Scan for the cell matching the given text and deliver its (x, y) coordinate at center. 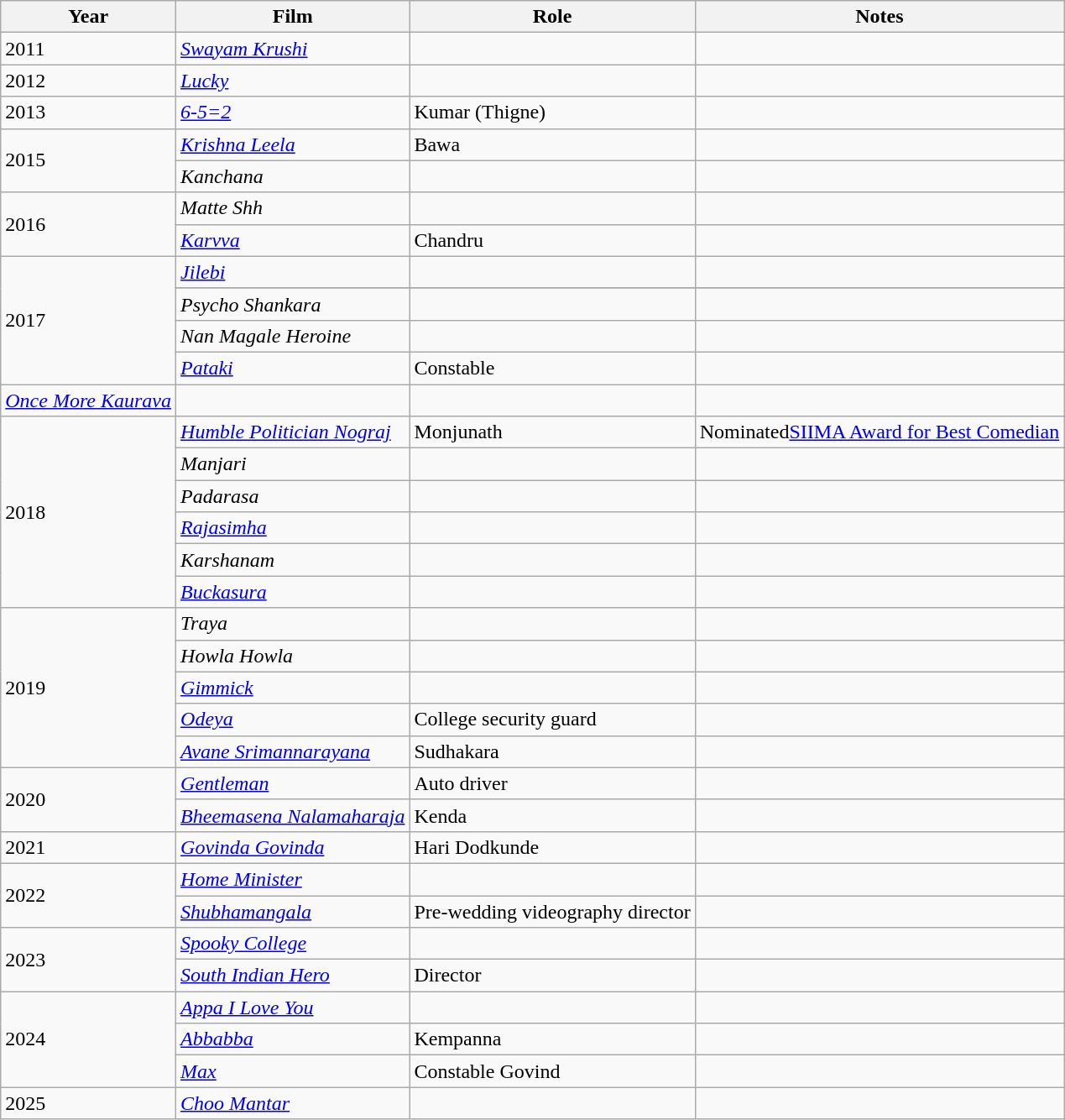
Traya (293, 624)
Kempanna (552, 1039)
Gimmick (293, 688)
2015 (89, 160)
Shubhamangala (293, 911)
Max (293, 1071)
Manjari (293, 464)
Monjunath (552, 432)
NominatedSIIMA Award for Best Comedian (880, 432)
2017 (89, 320)
6-5=2 (293, 113)
Howla Howla (293, 656)
Choo Mantar (293, 1103)
Bheemasena Nalamaharaja (293, 815)
Jilebi (293, 272)
Swayam Krushi (293, 49)
Avane Srimannarayana (293, 751)
2021 (89, 847)
2018 (89, 512)
South Indian Hero (293, 976)
Nan Magale Heroine (293, 336)
2011 (89, 49)
2019 (89, 688)
Once More Kaurava (89, 400)
Director (552, 976)
Buckasura (293, 592)
2012 (89, 81)
Film (293, 17)
Constable (552, 368)
2016 (89, 224)
Kenda (552, 815)
2020 (89, 799)
Home Minister (293, 879)
Krishna Leela (293, 144)
2025 (89, 1103)
2023 (89, 960)
2024 (89, 1039)
Govinda Govinda (293, 847)
College security guard (552, 720)
Abbabba (293, 1039)
Padarasa (293, 496)
Kanchana (293, 176)
Karvva (293, 240)
Role (552, 17)
Auto driver (552, 783)
2022 (89, 895)
Bawa (552, 144)
Sudhakara (552, 751)
Hari Dodkunde (552, 847)
Year (89, 17)
Karshanam (293, 560)
Odeya (293, 720)
Rajasimha (293, 528)
Lucky (293, 81)
Spooky College (293, 944)
Appa I Love You (293, 1007)
Matte Shh (293, 208)
Gentleman (293, 783)
Chandru (552, 240)
2013 (89, 113)
Notes (880, 17)
Humble Politician Nograj (293, 432)
Constable Govind (552, 1071)
Pataki (293, 368)
Kumar (Thigne) (552, 113)
Pre-wedding videography director (552, 911)
Psycho Shankara (293, 304)
